Scan for the cell matching the given text and deliver its [x, y] coordinate at center. 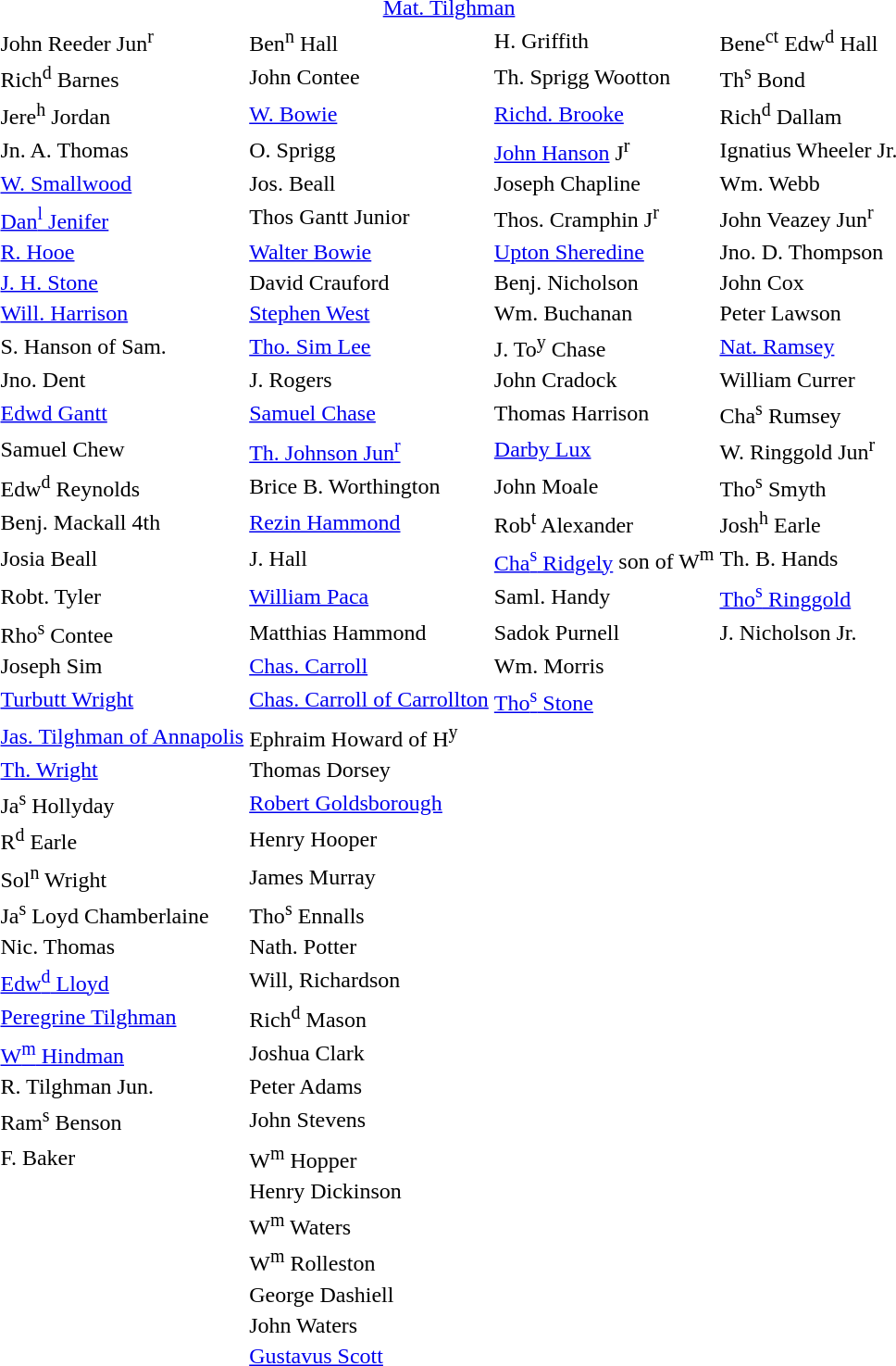
Wm Hopper [369, 1157]
Wm Rolleston [369, 1260]
John Stevens [369, 1121]
Peter Adams [369, 1087]
Jos. Beall [369, 184]
Thos. Cramphin Jr [604, 218]
Ephraim Howard of Hy [369, 736]
Upton Sheredine [604, 251]
Richd Mason [369, 1017]
George Dashiell [369, 1295]
H. Griffith [604, 41]
Wm. Morris [604, 666]
J. Toy Chase [604, 345]
W. Bowie [369, 114]
Thomas Dorsey [369, 770]
John Waters [369, 1325]
Thomas Harrison [604, 413]
Wm. Buchanan [604, 312]
Th. Sprigg Wootton [604, 77]
Sadok Purnell [604, 633]
Walter Bowie [369, 251]
Stephen West [369, 312]
John Moale [604, 486]
Chas. Carroll [369, 666]
John Contee [369, 77]
Darby Lux [604, 449]
Chas Ridgely son of Wm [604, 559]
Tho. Sim Lee [369, 345]
Joshua Clark [369, 1053]
Thos Stone [604, 699]
Wm Waters [369, 1224]
Richd. Brooke [604, 114]
Th. Johnson Junr [369, 449]
Nath. Potter [369, 946]
Benj. Nicholson [604, 282]
Chas. Carroll of Carrollton [369, 699]
J. Hall [369, 559]
Will, Richardson [369, 980]
William Paca [369, 595]
James Murray [369, 876]
Henry Dickinson [369, 1191]
Joseph Chapline [604, 184]
Robt Alexander [604, 522]
Matthias Hammond [369, 633]
Brice B. Worthington [369, 486]
Henry Hooper [369, 840]
John Cradock [604, 380]
J. Rogers [369, 380]
Samuel Chase [369, 413]
David Crauford [369, 282]
Robert Goldsborough [369, 803]
O. Sprigg [369, 150]
Thos Ennalls [369, 913]
Rezin Hammond [369, 522]
John Hanson Jr [604, 150]
Saml. Handy [604, 595]
Thos Gantt Junior [369, 218]
Benn Hall [369, 41]
